Capture the cell that displays the provided text and extract its (x, y) central coordinate. 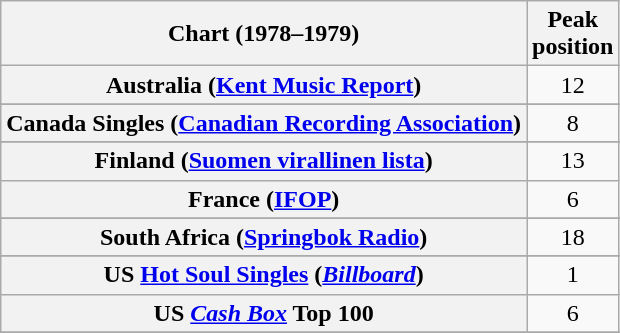
12 (573, 85)
Peakposition (573, 34)
18 (573, 237)
US Cash Box Top 100 (264, 313)
South Africa (Springbok Radio) (264, 237)
Finland (Suomen virallinen lista) (264, 161)
1 (573, 275)
Chart (1978–1979) (264, 34)
13 (573, 161)
Canada Singles (Canadian Recording Association) (264, 123)
8 (573, 123)
Australia (Kent Music Report) (264, 85)
US Hot Soul Singles (Billboard) (264, 275)
France (IFOP) (264, 199)
